From the cell containing the given text, extract its center point as (x, y) coordinate. 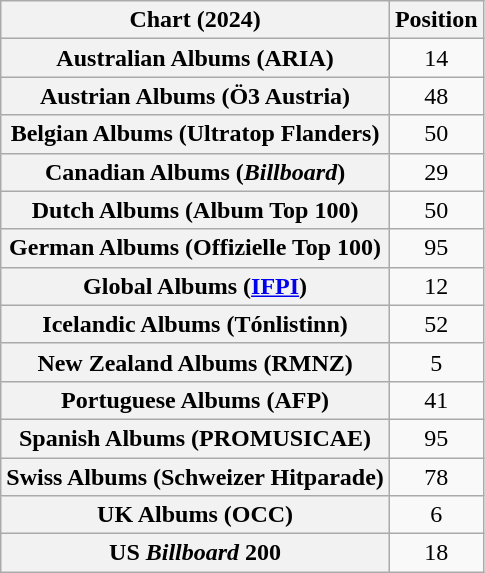
Chart (2024) (196, 20)
UK Albums (OCC) (196, 515)
Belgian Albums (Ultratop Flanders) (196, 134)
Icelandic Albums (Tónlistinn) (196, 324)
52 (436, 324)
Canadian Albums (Billboard) (196, 172)
48 (436, 96)
Spanish Albums (PROMUSICAE) (196, 438)
Swiss Albums (Schweizer Hitparade) (196, 477)
14 (436, 58)
18 (436, 553)
29 (436, 172)
5 (436, 362)
Australian Albums (ARIA) (196, 58)
12 (436, 286)
Global Albums (IFPI) (196, 286)
Austrian Albums (Ö3 Austria) (196, 96)
Position (436, 20)
6 (436, 515)
Portuguese Albums (AFP) (196, 400)
78 (436, 477)
Dutch Albums (Album Top 100) (196, 210)
German Albums (Offizielle Top 100) (196, 248)
41 (436, 400)
New Zealand Albums (RMNZ) (196, 362)
US Billboard 200 (196, 553)
